Find where the given text appears and provide that cell's center as [X, Y] coordinate. 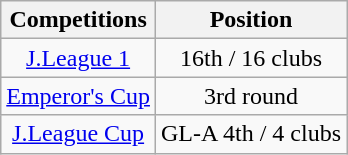
Emperor's Cup [78, 96]
GL-A 4th / 4 clubs [250, 134]
3rd round [250, 96]
J.League Cup [78, 134]
Competitions [78, 20]
J.League 1 [78, 58]
Position [250, 20]
16th / 16 clubs [250, 58]
